Search for the cell housing the specified text and yield its [X, Y] center coordinate. 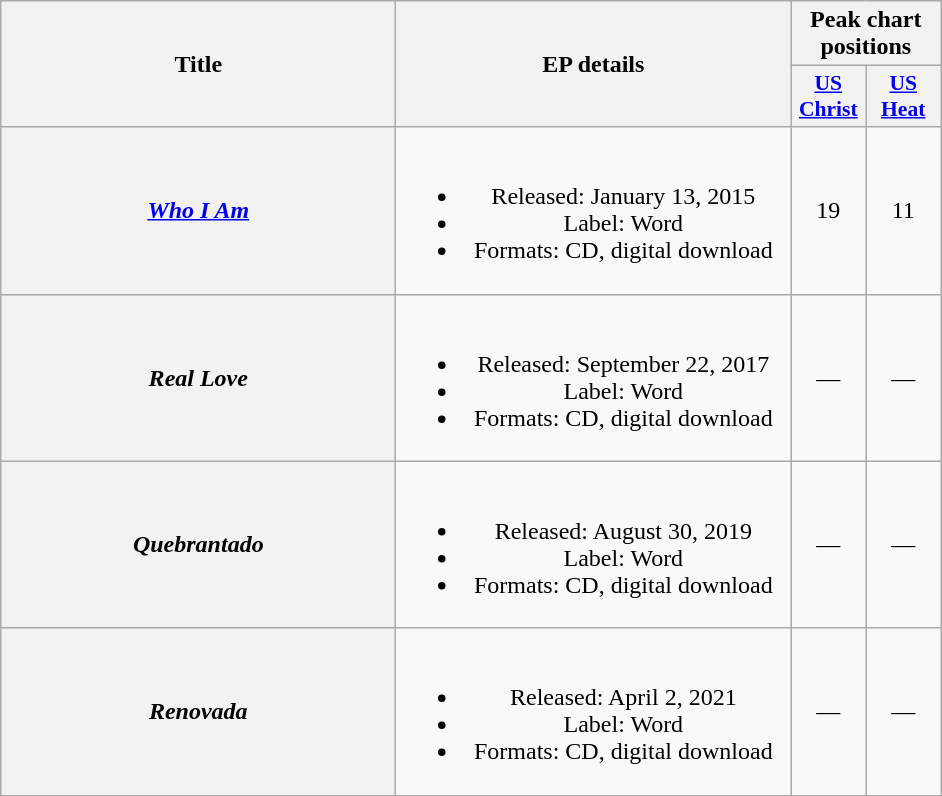
USHeat [904, 96]
Peak chart positions [866, 34]
Renovada [198, 712]
19 [828, 210]
Released: April 2, 2021Label: WordFormats: CD, digital download [594, 712]
Released: January 13, 2015Label: WordFormats: CD, digital download [594, 210]
Title [198, 64]
Quebrantado [198, 544]
USChrist [828, 96]
Released: August 30, 2019Label: WordFormats: CD, digital download [594, 544]
Released: September 22, 2017Label: WordFormats: CD, digital download [594, 378]
Real Love [198, 378]
Who I Am [198, 210]
11 [904, 210]
EP details [594, 64]
